Determine the [x, y] coordinate at the center of the cell enclosing the given text.  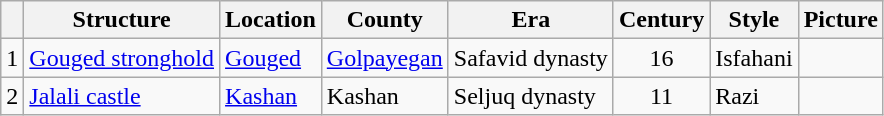
Golpayegan [384, 58]
Structure [122, 20]
Century [661, 20]
Isfahani [754, 58]
Razi [754, 96]
16 [661, 58]
Seljuq dynasty [530, 96]
Gouged stronghold [122, 58]
Gouged [271, 58]
Picture [840, 20]
1 [12, 58]
11 [661, 96]
Jalali castle [122, 96]
County [384, 20]
Location [271, 20]
Safavid dynasty [530, 58]
Style [754, 20]
Era [530, 20]
2 [12, 96]
